Return the (x, y) coordinate for the center point of the cell that contains the specified text.  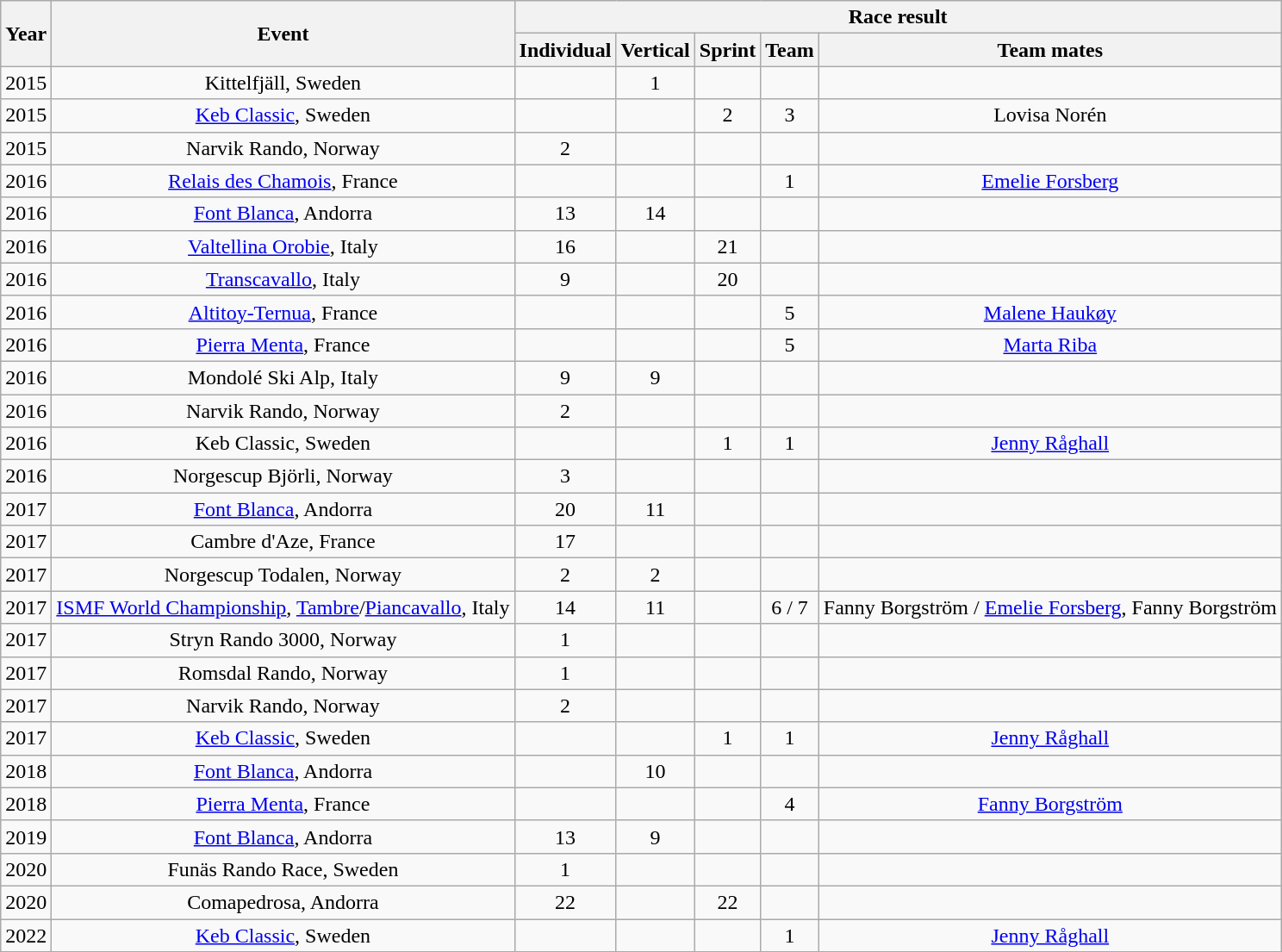
Kittelfjäll, Sweden (283, 83)
Vertical (655, 50)
Funäs Rando Race, Sweden (283, 869)
2019 (26, 837)
Marta Riba (1049, 345)
Fanny Borgström (1049, 804)
Transcavallo, Italy (283, 279)
17 (565, 542)
Sprint (727, 50)
Cambre d'Aze, France (283, 542)
Team mates (1049, 50)
Stryn Rando 3000, Norway (283, 640)
Emelie Forsberg (1049, 181)
Malene Haukøy (1049, 312)
Norgescup Björli, Norway (283, 476)
Romsdal Rando, Norway (283, 673)
Altitoy-Ternua, France (283, 312)
Fanny Borgström / Emelie Forsberg, Fanny Borgström (1049, 607)
21 (727, 246)
16 (565, 246)
Team (790, 50)
Norgescup Todalen, Norway (283, 575)
10 (655, 771)
Mondolé Ski Alp, Italy (283, 377)
Event (283, 34)
Individual (565, 50)
Valtellina Orobie, Italy (283, 246)
2022 (26, 935)
Race result (898, 17)
6 / 7 (790, 607)
4 (790, 804)
Lovisa Norén (1049, 115)
Comapedrosa, Andorra (283, 902)
ISMF World Championship, Tambre/Piancavallo, Italy (283, 607)
Year (26, 34)
Relais des Chamois, France (283, 181)
